Search for the cell housing the specified text and yield its (x, y) center coordinate. 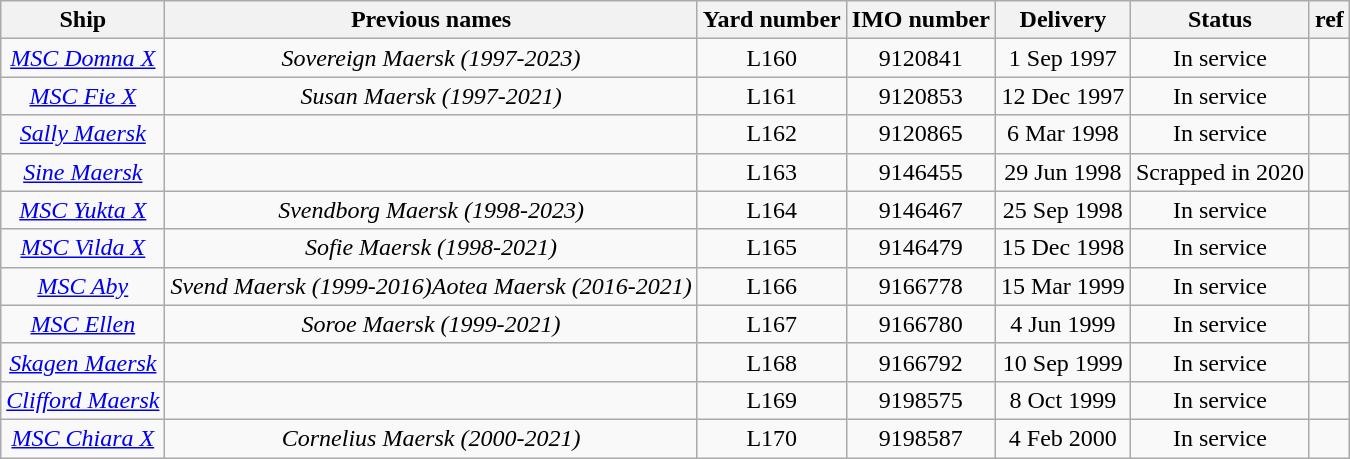
L168 (772, 362)
9120841 (920, 58)
9198575 (920, 400)
Svend Maersk (1999-2016)Aotea Maersk (2016-2021) (431, 286)
4 Jun 1999 (1062, 324)
L164 (772, 210)
9146479 (920, 248)
9198587 (920, 438)
L169 (772, 400)
Sine Maersk (83, 172)
9166780 (920, 324)
L165 (772, 248)
9146455 (920, 172)
MSC Chiara X (83, 438)
MSC Aby (83, 286)
Delivery (1062, 20)
Skagen Maersk (83, 362)
Yard number (772, 20)
15 Mar 1999 (1062, 286)
Soroe Maersk (1999-2021) (431, 324)
Sofie Maersk (1998-2021) (431, 248)
Ship (83, 20)
ref (1329, 20)
L170 (772, 438)
MSC Yukta X (83, 210)
L160 (772, 58)
15 Dec 1998 (1062, 248)
Sovereign Maersk (1997-2023) (431, 58)
12 Dec 1997 (1062, 96)
29 Jun 1998 (1062, 172)
Svendborg Maersk (1998-2023) (431, 210)
L166 (772, 286)
4 Feb 2000 (1062, 438)
MSC Vilda X (83, 248)
Susan Maersk (1997-2021) (431, 96)
MSC Fie X (83, 96)
9166792 (920, 362)
L163 (772, 172)
Cornelius Maersk (2000-2021) (431, 438)
IMO number (920, 20)
1 Sep 1997 (1062, 58)
Clifford Maersk (83, 400)
Previous names (431, 20)
MSC Ellen (83, 324)
9166778 (920, 286)
9120853 (920, 96)
25 Sep 1998 (1062, 210)
8 Oct 1999 (1062, 400)
9146467 (920, 210)
L161 (772, 96)
10 Sep 1999 (1062, 362)
6 Mar 1998 (1062, 134)
Status (1220, 20)
L162 (772, 134)
MSC Domna X (83, 58)
L167 (772, 324)
Sally Maersk (83, 134)
Scrapped in 2020 (1220, 172)
9120865 (920, 134)
